From the cell containing the given text, extract its center point as (x, y) coordinate. 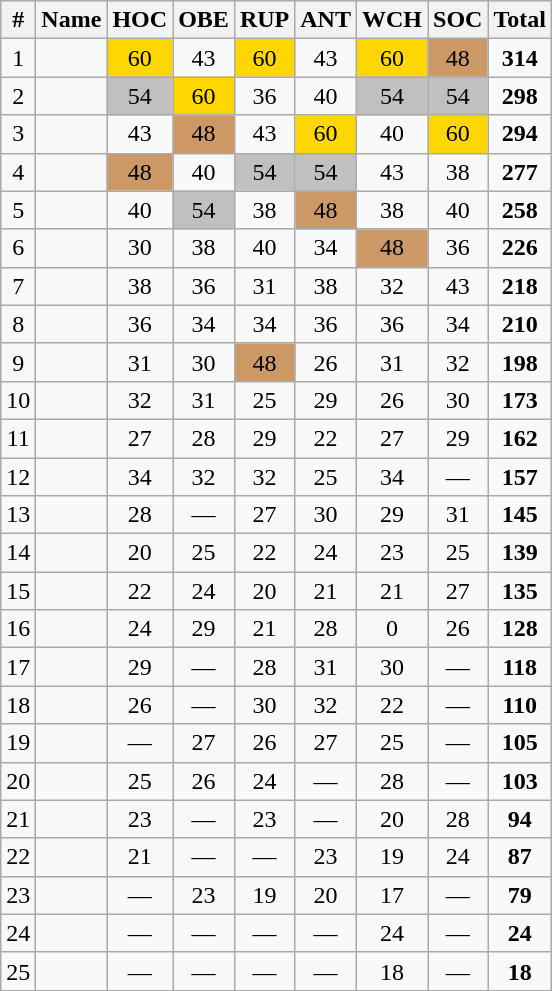
14 (18, 553)
87 (520, 857)
5 (18, 210)
118 (520, 667)
7 (18, 286)
162 (520, 438)
WCH (392, 20)
9 (18, 362)
11 (18, 438)
314 (520, 58)
12 (18, 477)
2 (18, 96)
OBE (204, 20)
Total (520, 20)
ANT (326, 20)
Name (72, 20)
79 (520, 895)
RUP (264, 20)
6 (18, 248)
277 (520, 172)
157 (520, 477)
258 (520, 210)
198 (520, 362)
218 (520, 286)
SOC (458, 20)
13 (18, 515)
173 (520, 400)
16 (18, 629)
226 (520, 248)
103 (520, 781)
135 (520, 591)
298 (520, 96)
HOC (140, 20)
10 (18, 400)
210 (520, 324)
1 (18, 58)
0 (392, 629)
105 (520, 743)
110 (520, 705)
# (18, 20)
139 (520, 553)
94 (520, 819)
3 (18, 134)
4 (18, 172)
128 (520, 629)
15 (18, 591)
145 (520, 515)
294 (520, 134)
8 (18, 324)
